Determine the (x, y) coordinate at the center of the cell enclosing the given text.  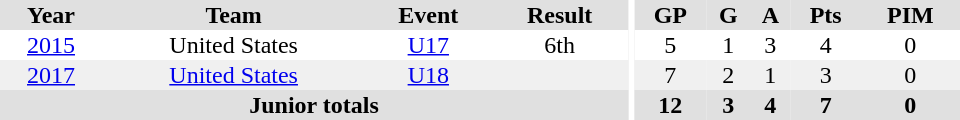
2015 (51, 45)
U18 (428, 75)
Team (234, 15)
Event (428, 15)
5 (670, 45)
6th (560, 45)
2017 (51, 75)
G (728, 15)
A (770, 15)
Pts (826, 15)
U17 (428, 45)
GP (670, 15)
Result (560, 15)
12 (670, 105)
Year (51, 15)
2 (728, 75)
Junior totals (314, 105)
PIM (910, 15)
